Return [X, Y] of the center of cell containing provided text 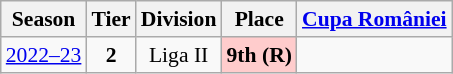
9th (R) [259, 55]
Cupa României [374, 19]
Season [44, 19]
Division [179, 19]
2022–23 [44, 55]
Place [259, 19]
2 [110, 55]
Tier [110, 19]
Liga II [179, 55]
